Search for the cell housing the specified text and yield its (x, y) center coordinate. 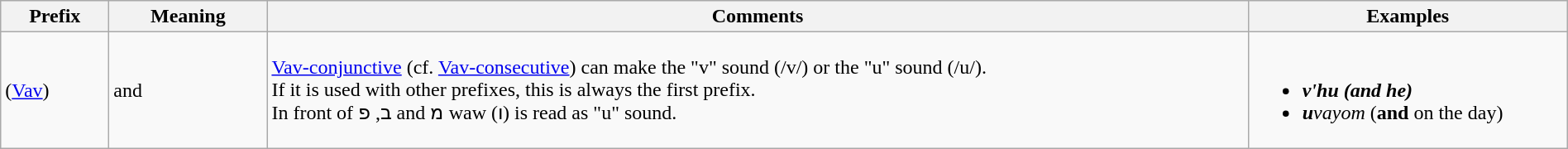
Meaning (189, 17)
v'hu (and he) uvayom (and on the day) (1408, 90)
Examples (1408, 17)
(Vav) (55, 90)
Prefix (55, 17)
Comments (758, 17)
and (189, 90)
